Scan for the cell matching the given text and deliver its [X, Y] coordinate at center. 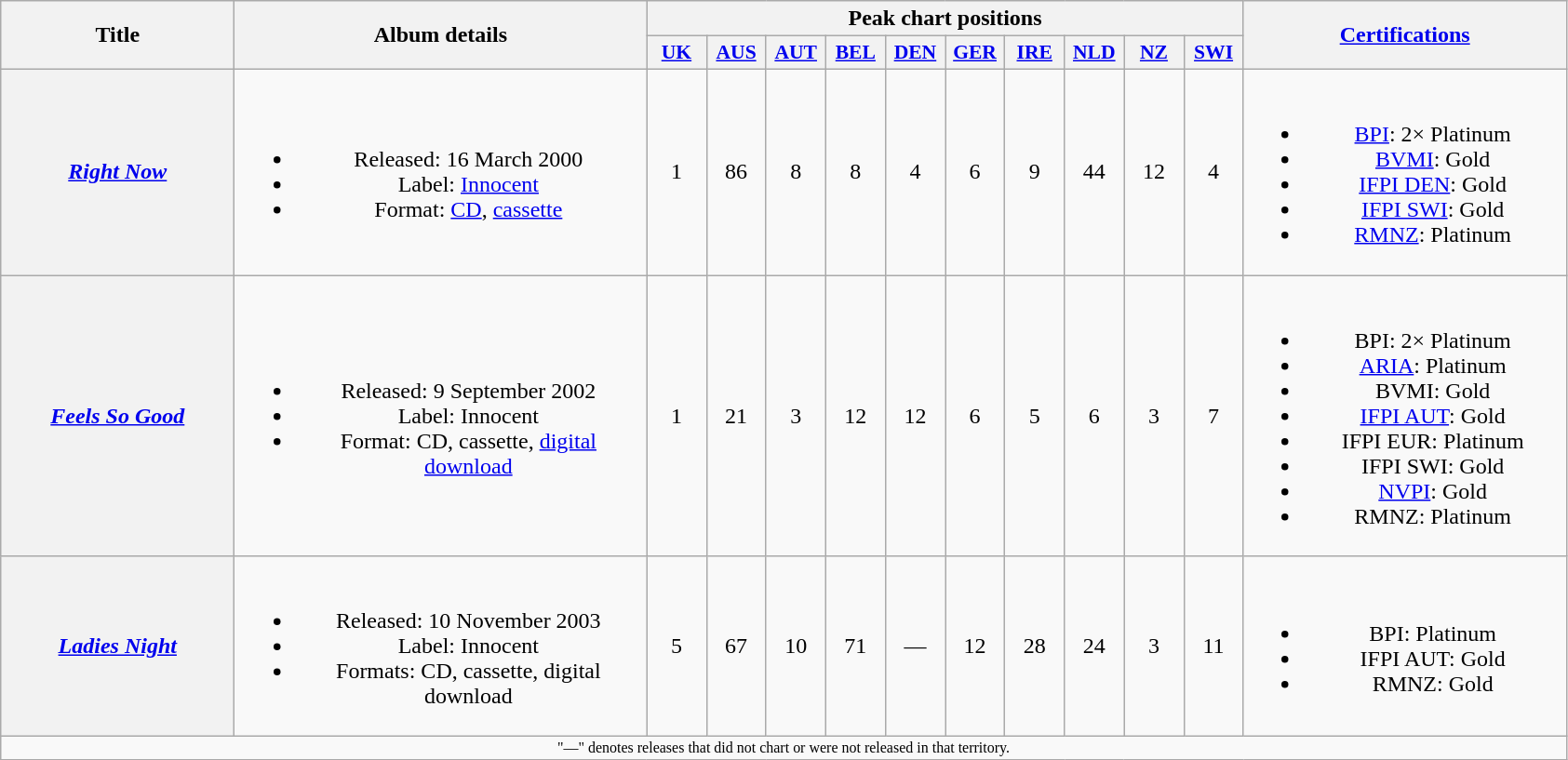
10 [796, 647]
"—" denotes releases that did not chart or were not released in that territory. [784, 748]
Feels So Good [117, 416]
Certifications [1405, 35]
Released: 16 March 2000Label: InnocentFormat: CD, cassette [441, 171]
Ladies Night [117, 647]
Peak chart positions [945, 19]
9 [1035, 171]
7 [1213, 416]
BPI: PlatinumIFPI AUT: GoldRMNZ: Gold [1405, 647]
DEN [915, 53]
67 [736, 647]
21 [736, 416]
28 [1035, 647]
Title [117, 35]
BEL [855, 53]
BPI: 2× PlatinumARIA: PlatinumBVMI: GoldIFPI AUT: GoldIFPI EUR: PlatinumIFPI SWI: GoldNVPI: GoldRMNZ: Platinum [1405, 416]
SWI [1213, 53]
GER [975, 53]
AUS [736, 53]
UK [677, 53]
Right Now [117, 171]
IRE [1035, 53]
11 [1213, 647]
71 [855, 647]
86 [736, 171]
AUT [796, 53]
BPI: 2× PlatinumBVMI: GoldIFPI DEN: GoldIFPI SWI: GoldRMNZ: Platinum [1405, 171]
NZ [1154, 53]
Released: 10 November 2003Label: InnocentFormats: CD, cassette, digital download [441, 647]
NLD [1094, 53]
Album details [441, 35]
44 [1094, 171]
24 [1094, 647]
Released: 9 September 2002Label: InnocentFormat: CD, cassette, digital download [441, 416]
— [915, 647]
